Search for the cell housing the specified text and yield its (X, Y) center coordinate. 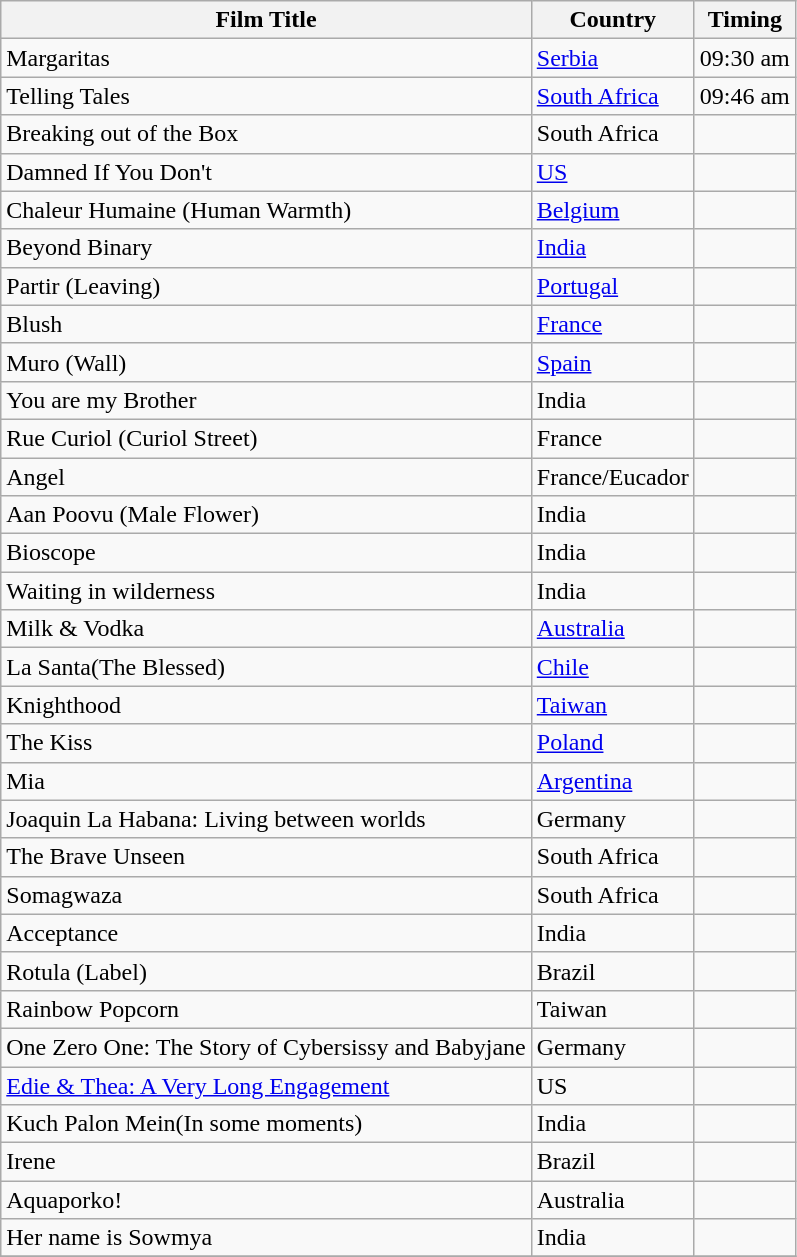
Chile (612, 667)
Angel (266, 477)
France/Eucador (612, 477)
Joaquin La Habana: Living between worlds (266, 819)
You are my Brother (266, 400)
Belgium (612, 210)
Muro (Wall) (266, 362)
Portugal (612, 286)
Telling Tales (266, 96)
Acceptance (266, 933)
Blush (266, 324)
Damned If You Don't (266, 172)
La Santa(The Blessed) (266, 667)
Aquaporko! (266, 1200)
Margaritas (266, 58)
Beyond Binary (266, 248)
Film Title (266, 20)
Partir (Leaving) (266, 286)
09:46 am (744, 96)
Her name is Sowmya (266, 1238)
Rotula (Label) (266, 971)
Somagwaza (266, 895)
Rue Curiol (Curiol Street) (266, 438)
Mia (266, 781)
Milk & Vodka (266, 629)
Chaleur Humaine (Human Warmth) (266, 210)
Country (612, 20)
Bioscope (266, 553)
09:30 am (744, 58)
Argentina (612, 781)
Serbia (612, 58)
Kuch Palon Mein(In some moments) (266, 1124)
Spain (612, 362)
Knighthood (266, 705)
Edie & Thea: A Very Long Engagement (266, 1085)
One Zero One: The Story of Cybersissy and Babyjane (266, 1047)
Irene (266, 1162)
The Kiss (266, 743)
Rainbow Popcorn (266, 1009)
Aan Poovu (Male Flower) (266, 515)
The Brave Unseen (266, 857)
Poland (612, 743)
Breaking out of the Box (266, 134)
Timing (744, 20)
Waiting in wilderness (266, 591)
